Search for the cell housing the specified text and yield its [x, y] center coordinate. 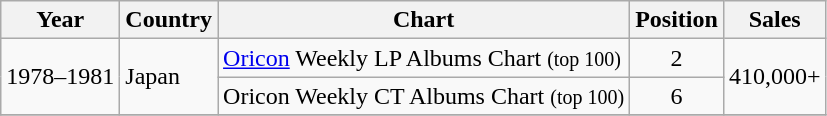
Oricon Weekly CT Albums Chart (top 100) [424, 96]
Year [60, 20]
Position [677, 20]
Chart [424, 20]
1978–1981 [60, 77]
6 [677, 96]
Sales [774, 20]
410,000+ [774, 77]
Oricon Weekly LP Albums Chart (top 100) [424, 58]
Japan [169, 77]
Country [169, 20]
2 [677, 58]
